Return the (x, y) coordinate for the center point of the cell that contains the specified text.  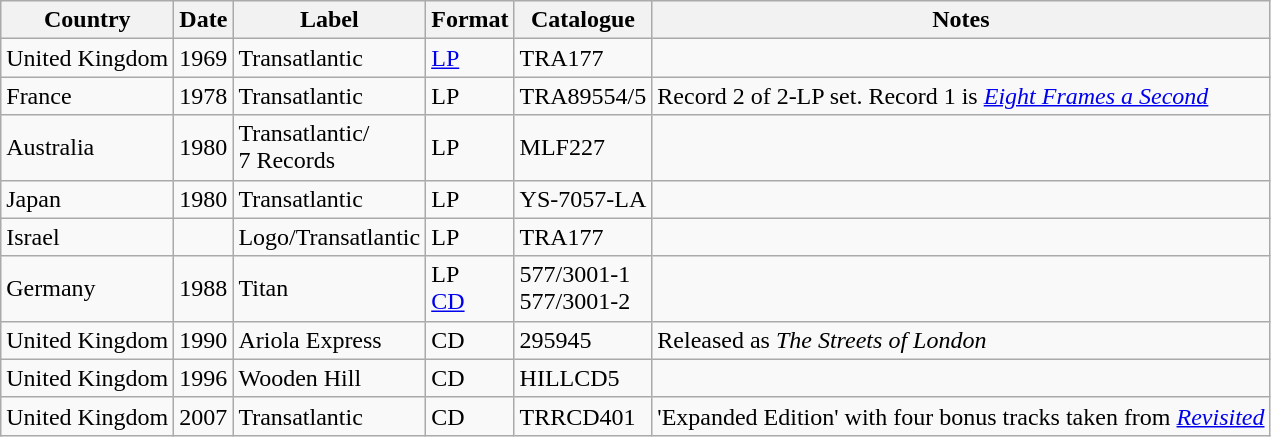
France (88, 96)
Label (330, 20)
YS-7057-LA (583, 199)
Format (470, 20)
577/3001-1577/3001-2 (583, 288)
1969 (204, 58)
HILLCD5 (583, 378)
Notes (961, 20)
TRA89554/5 (583, 96)
1978 (204, 96)
'Expanded Edition' with four bonus tracks taken from Revisited (961, 416)
2007 (204, 416)
LPCD (470, 288)
295945 (583, 340)
Logo/Transatlantic (330, 237)
Catalogue (583, 20)
Transatlantic/7 Records (330, 148)
Country (88, 20)
Japan (88, 199)
Ariola Express (330, 340)
TRRCD401 (583, 416)
Titan (330, 288)
1988 (204, 288)
Australia (88, 148)
1996 (204, 378)
Israel (88, 237)
Wooden Hill (330, 378)
1990 (204, 340)
Date (204, 20)
Germany (88, 288)
Record 2 of 2-LP set. Record 1 is Eight Frames a Second (961, 96)
Released as The Streets of London (961, 340)
MLF227 (583, 148)
